From the cell containing the given text, extract its center point as [x, y] coordinate. 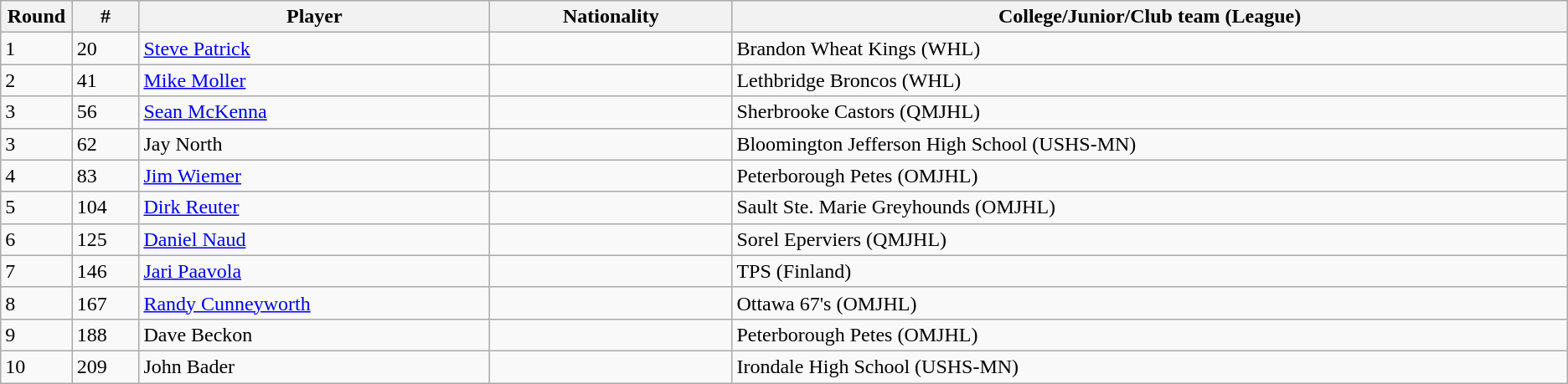
Dave Beckon [315, 335]
Steve Patrick [315, 49]
Dirk Reuter [315, 207]
# [106, 17]
Ottawa 67's (OMJHL) [1149, 303]
Randy Cunneyworth [315, 303]
146 [106, 271]
College/Junior/Club team (League) [1149, 17]
TPS (Finland) [1149, 271]
Round [37, 17]
John Bader [315, 366]
56 [106, 112]
8 [37, 303]
Bloomington Jefferson High School (USHS-MN) [1149, 144]
Player [315, 17]
188 [106, 335]
83 [106, 176]
Nationality [611, 17]
Lethbridge Broncos (WHL) [1149, 80]
7 [37, 271]
6 [37, 239]
62 [106, 144]
9 [37, 335]
Sault Ste. Marie Greyhounds (OMJHL) [1149, 207]
209 [106, 366]
5 [37, 207]
Sherbrooke Castors (QMJHL) [1149, 112]
2 [37, 80]
10 [37, 366]
Jari Paavola [315, 271]
1 [37, 49]
104 [106, 207]
Brandon Wheat Kings (WHL) [1149, 49]
Irondale High School (USHS-MN) [1149, 366]
Mike Moller [315, 80]
125 [106, 239]
4 [37, 176]
Daniel Naud [315, 239]
Jay North [315, 144]
Sean McKenna [315, 112]
Jim Wiemer [315, 176]
167 [106, 303]
41 [106, 80]
20 [106, 49]
Sorel Eperviers (QMJHL) [1149, 239]
